Pinpoint the cell where the given text exists, returning its [X, Y] midpoint coordinate. 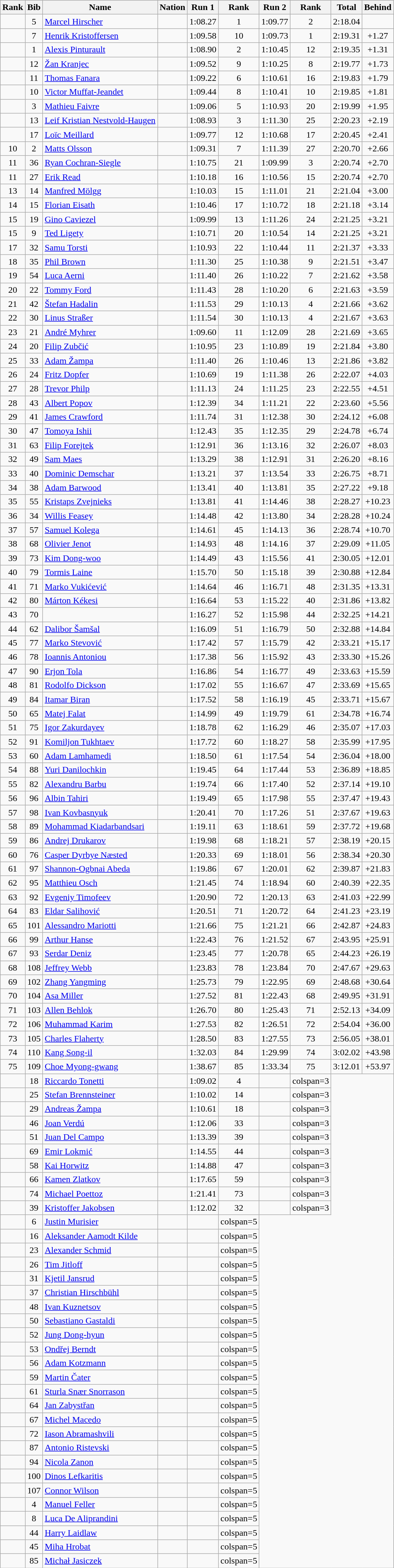
1:15.92 [275, 657]
1:10.68 [275, 134]
Ioannis Antoniou [100, 657]
2:19.31 [347, 36]
1:18.61 [275, 826]
Ivan Kovbasnyuk [100, 812]
2:21.69 [347, 332]
+4.03 [378, 374]
1:09.73 [275, 36]
+24.83 [378, 925]
2:48.68 [347, 982]
Juan Del Campo [100, 1137]
Tomoya Ishii [100, 431]
+6.08 [378, 417]
+3.82 [378, 360]
1:14.93 [203, 544]
1:10.03 [203, 191]
James Crawford [100, 417]
Henrik Kristoffersen [100, 36]
Mathieu Faivre [100, 106]
1:09.06 [203, 106]
Riccardo Tonetti [100, 1081]
101 [34, 925]
Alexandru Barbu [100, 784]
+43.98 [378, 1052]
1:16.77 [275, 671]
3:12.01 [347, 1066]
+22.35 [378, 883]
1:09.02 [203, 1081]
107 [34, 1490]
1:10.18 [203, 177]
2:49.95 [347, 996]
1:21.66 [203, 925]
Adam Kotzmann [100, 1363]
1:13.39 [203, 1137]
+36.00 [378, 1024]
2:33.21 [347, 643]
Eldar Salihović [100, 911]
Matts Olsson [100, 148]
104 [34, 996]
95 [34, 883]
1:17.26 [275, 812]
Alessandro Mariotti [100, 925]
Run 2 [275, 7]
+3.58 [378, 276]
2:22.07 [347, 374]
Jan Zabystřan [100, 1405]
1:19.74 [203, 784]
1:18.27 [275, 742]
1:12.35 [275, 431]
3:02.02 [347, 1052]
2:26.20 [347, 459]
1:15.22 [275, 600]
Štefan Hadalin [100, 304]
+25.91 [378, 939]
1:18.78 [203, 728]
1:11.74 [203, 417]
+16.74 [378, 714]
Tommy Ford [100, 290]
+1.27 [378, 36]
Run 1 [203, 7]
+15.67 [378, 699]
Shannon-Ogbnai Abeda [100, 869]
Nicola Zanon [100, 1462]
1:08.90 [203, 50]
87 [34, 1448]
Ivan Kuznetsov [100, 1306]
Erjon Tola [100, 671]
1:10.38 [275, 262]
2:28.28 [347, 516]
Phil Brown [100, 262]
2:21.04 [347, 191]
1:19.79 [275, 714]
2:22.55 [347, 388]
1:18.50 [203, 756]
2:21.67 [347, 318]
1:14.13 [275, 530]
2:20.70 [347, 148]
+15.26 [378, 657]
1:19.45 [203, 770]
1:13.21 [203, 473]
Sturla Snær Snorrason [100, 1391]
+18.85 [378, 770]
2:21.18 [347, 205]
Nation [173, 7]
1:38.67 [203, 1066]
1:32.03 [203, 1052]
Luca De Aliprandini [100, 1518]
1:14.55 [203, 1151]
2:37.72 [347, 826]
1:13.41 [203, 488]
+3.62 [378, 304]
1:23.84 [275, 968]
2:37.14 [347, 784]
1:10.89 [275, 346]
1:28.50 [203, 1038]
1:16.64 [203, 600]
Name [100, 7]
1:21.21 [275, 925]
1:10.20 [275, 290]
Michał Jasiczek [100, 1561]
+11.05 [378, 544]
1:10.41 [275, 92]
+19.43 [378, 798]
1:10.72 [275, 205]
1:14.49 [203, 558]
1:15.18 [275, 572]
2:43.95 [347, 939]
2:24.78 [347, 431]
2:21.63 [347, 290]
Samu Torsti [100, 247]
2:33.69 [347, 685]
Asa Miller [100, 996]
Willis Feasey [100, 516]
1:11.54 [203, 318]
1:19.98 [203, 840]
+13.82 [378, 600]
2:18.04 [347, 22]
2:27.22 [347, 488]
1:10.56 [275, 177]
1:19.11 [203, 826]
1:09.58 [203, 36]
+2.19 [378, 120]
2:21.66 [347, 304]
+14.21 [378, 614]
1:22.95 [275, 982]
1:16.71 [275, 586]
89 [34, 826]
Ted Ligety [100, 233]
Emir Lokmić [100, 1151]
2:21.62 [347, 276]
1:20.13 [275, 897]
2:33.30 [347, 657]
+1.79 [378, 78]
1:14.46 [275, 502]
1:12.02 [203, 1208]
1:17.38 [203, 657]
1:14.99 [203, 714]
2:23.60 [347, 403]
1:11.25 [275, 388]
1:10.69 [203, 374]
94 [34, 1462]
1:11.26 [275, 219]
+1.73 [378, 64]
Márton Kékesi [100, 600]
2:19.99 [347, 106]
Ondřej Berndt [100, 1349]
+21.83 [378, 869]
+9.18 [378, 488]
1:26.70 [203, 1010]
1:17.98 [275, 798]
Alexis Pinturault [100, 50]
2:35.99 [347, 742]
Žan Kranjec [100, 64]
2:28.74 [347, 530]
2:21.86 [347, 360]
+19.63 [378, 812]
2:56.05 [347, 1038]
Jeffrey Webb [100, 968]
+3.59 [378, 290]
+3.63 [378, 318]
Kang Song-il [100, 1052]
Christian Hirschbühl [100, 1292]
2:28.27 [347, 502]
1:20.51 [203, 911]
1:13.16 [275, 445]
1:15.79 [275, 643]
Luca Aerni [100, 276]
Stefan Brennsteiner [100, 1095]
+23.19 [378, 911]
Filip Forejtek [100, 445]
1:18.94 [275, 883]
Marko Stevović [100, 643]
98 [34, 812]
1:09.31 [203, 148]
Alexander Schmid [100, 1250]
+20.30 [378, 854]
Matej Falat [100, 714]
2:31.35 [347, 586]
+53.97 [378, 1066]
1:11.21 [275, 403]
99 [34, 939]
1:08.93 [203, 120]
+38.01 [378, 1038]
2:35.07 [347, 728]
+19.68 [378, 826]
1:18.01 [275, 854]
2:31.86 [347, 600]
1:10.95 [203, 346]
2:19.35 [347, 50]
+3.14 [378, 205]
1:14.64 [203, 586]
1:11.39 [275, 148]
2:40.39 [347, 883]
1:21.41 [203, 1194]
Erik Read [100, 177]
1:16.79 [275, 629]
+3.80 [378, 346]
Matthieu Osch [100, 883]
+12.01 [378, 558]
Adam Lamhamedi [100, 756]
2:21.51 [347, 262]
88 [34, 770]
1:18.21 [275, 840]
1:21.52 [275, 939]
Tormis Laine [100, 572]
1:10.22 [275, 276]
Trevor Philp [100, 388]
1:16.27 [203, 614]
Serdar Deniz [100, 954]
Andreas Žampa [100, 1109]
Behind [378, 7]
Zhang Yangming [100, 982]
1:16.09 [203, 629]
Iason Abramashvili [100, 1434]
1:20.41 [203, 812]
108 [34, 968]
Rodolfo Dickson [100, 685]
Miha Hrobat [100, 1547]
2:24.12 [347, 417]
+1.95 [378, 106]
Mohammad Kiadarbandsari [100, 826]
Kjetil Jansrud [100, 1278]
Connor Wilson [100, 1490]
96 [34, 798]
1:10.54 [275, 233]
Leif Kristian Nestvold-Haugen [100, 120]
Harry Laidlaw [100, 1533]
1:15.98 [275, 614]
1:17.44 [275, 770]
Marcel Hirscher [100, 22]
2:33.71 [347, 699]
Evgeniy Timofeev [100, 897]
Florian Eisath [100, 205]
2:21.84 [347, 346]
+3.33 [378, 247]
Kamen Zlatkov [100, 1180]
+15.65 [378, 685]
1:14.61 [203, 530]
1:15.56 [275, 558]
Michel Macedo [100, 1420]
1:17.52 [203, 699]
Fritz Dopfer [100, 374]
+8.03 [378, 445]
1:19.49 [203, 798]
+30.64 [378, 982]
1:17.65 [203, 1180]
Victor Muffat-Jeandet [100, 92]
+10.24 [378, 516]
1:20.90 [203, 897]
109 [34, 1066]
Dalibor Šamšal [100, 629]
Muhammad Karim [100, 1024]
+4.51 [378, 388]
Adam Barwood [100, 488]
+26.19 [378, 954]
2:26.07 [347, 445]
1:10.44 [275, 247]
Dinos Lefkaritis [100, 1476]
Jung Dong-hyun [100, 1335]
1:10.45 [275, 50]
+6.74 [378, 431]
Olivier Jenot [100, 544]
90 [34, 671]
Aleksander Aamodt Kilde [100, 1236]
Gino Caviezel [100, 219]
1:12.38 [275, 417]
André Myhrer [100, 332]
1:29.99 [275, 1052]
2:44.23 [347, 954]
1:27.55 [275, 1038]
1:13.29 [203, 459]
+20.15 [378, 840]
1:11.38 [275, 374]
86 [34, 840]
Casper Dyrbye Næsted [100, 854]
Michael Poettoz [100, 1194]
+3.65 [378, 332]
Albin Tahiri [100, 798]
2:34.78 [347, 714]
1:09.44 [203, 92]
1:23.83 [203, 968]
1:10.71 [203, 233]
Ryan Cochran-Siegle [100, 163]
102 [34, 982]
1:12.09 [275, 332]
2:29.09 [347, 544]
103 [34, 1010]
+8.71 [378, 473]
1:27.53 [203, 1024]
2:38.34 [347, 854]
1:08.27 [203, 22]
110 [34, 1052]
+1.81 [378, 92]
Total [347, 7]
2:20.23 [347, 120]
1:21.45 [203, 883]
2:37.67 [347, 812]
+15.59 [378, 671]
1:09.52 [203, 64]
+5.56 [378, 403]
1:15.70 [203, 572]
Bib [34, 7]
1:09.60 [203, 332]
+8.16 [378, 459]
1:16.19 [275, 699]
2:41.03 [347, 897]
1:17.02 [203, 685]
+22.99 [378, 897]
Manuel Feller [100, 1504]
2:32.25 [347, 614]
1:25.73 [203, 982]
+15.17 [378, 643]
2:20.45 [347, 134]
1:19.86 [203, 869]
2:26.75 [347, 473]
1:16.86 [203, 671]
Sebastiano Gastaldi [100, 1321]
Albert Popov [100, 403]
Samuel Kolega [100, 530]
+2.41 [378, 134]
1:17.42 [203, 643]
1:20.01 [275, 869]
Sam Maes [100, 459]
Joan Verdú [100, 1123]
1:27.52 [203, 996]
Antonio Ristevski [100, 1448]
1:11.43 [203, 290]
1:09.22 [203, 78]
2:47.67 [347, 968]
2:52.13 [347, 1010]
Tim Jitloff [100, 1264]
97 [34, 869]
Yuri Danilochkin [100, 770]
1:17.40 [275, 784]
+19.10 [378, 784]
Komiljon Tukhtaev [100, 742]
+10.70 [378, 530]
106 [34, 1024]
1:12.39 [203, 403]
1:14.16 [275, 544]
2:41.23 [347, 911]
91 [34, 742]
Martin Čater [100, 1377]
1:20.78 [275, 954]
+3.00 [378, 191]
+13.31 [378, 586]
Adam Žampa [100, 360]
2:19.83 [347, 78]
+29.63 [378, 968]
1:16.29 [275, 728]
2:54.04 [347, 1024]
Dominic Demschar [100, 473]
1:26.51 [275, 1024]
Manfred Mölgg [100, 191]
1:10.75 [203, 163]
1:11.53 [203, 304]
2:37.47 [347, 798]
+2.66 [378, 148]
+12.84 [378, 572]
Linus Straßer [100, 318]
1:11.01 [275, 191]
2:19.85 [347, 92]
105 [34, 1038]
Itamar Biran [100, 699]
1:10.02 [203, 1095]
+18.00 [378, 756]
Thomas Fanara [100, 78]
1:12.43 [203, 431]
1:13.80 [275, 516]
2:30.05 [347, 558]
1:20.33 [203, 854]
Arthur Hanse [100, 939]
+17.03 [378, 728]
2:36.04 [347, 756]
1:33.34 [275, 1066]
1:11.13 [203, 388]
93 [34, 954]
Kim Dong-woo [100, 558]
1:17.72 [203, 742]
1:25.43 [275, 1010]
2:36.89 [347, 770]
Igor Zakurdayev [100, 728]
Kristaps Zvejnieks [100, 502]
Choe Myong-gwang [100, 1066]
2:30.88 [347, 572]
+34.09 [378, 1010]
+10.23 [378, 502]
2:33.63 [347, 671]
Andrej Drukarov [100, 840]
2:39.87 [347, 869]
+17.95 [378, 742]
2:21.37 [347, 247]
Filip Zubčić [100, 346]
Kai Horwitz [100, 1165]
Kristoffer Jakobsen [100, 1208]
2:38.19 [347, 840]
Loïc Meillard [100, 134]
1:16.67 [275, 685]
1:14.48 [203, 516]
+3.47 [378, 262]
Allen Behlok [100, 1010]
Charles Flaherty [100, 1038]
+14.84 [378, 629]
2:19.77 [347, 64]
1:20.72 [275, 911]
1:13.54 [275, 473]
1:23.45 [203, 954]
2:42.87 [347, 925]
1:10.25 [275, 64]
1:17.54 [275, 756]
+1.31 [378, 50]
92 [34, 897]
Marko Vukićević [100, 586]
Justin Murisier [100, 1222]
1:12.06 [203, 1123]
100 [34, 1476]
2:32.88 [347, 629]
1:14.88 [203, 1165]
+31.91 [378, 996]
